Provide the [x, y] coordinate of the cell's center where the given text is located.  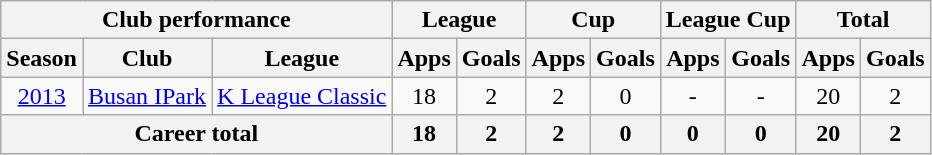
Season [42, 58]
Busan IPark [146, 96]
K League Classic [302, 96]
League Cup [728, 20]
Club [146, 58]
Cup [593, 20]
Club performance [196, 20]
Career total [196, 134]
2013 [42, 96]
Total [863, 20]
